Provide the (x, y) coordinate of the cell's center where the given text is located.  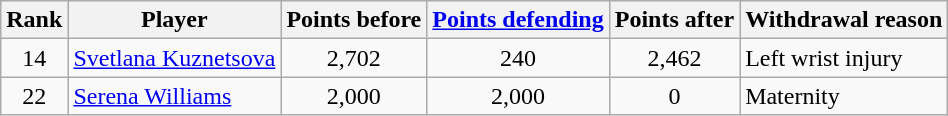
Svetlana Kuznetsova (174, 58)
22 (34, 96)
Rank (34, 20)
Points defending (518, 20)
240 (518, 58)
Points after (674, 20)
0 (674, 96)
Left wrist injury (844, 58)
Serena Williams (174, 96)
Points before (354, 20)
2,462 (674, 58)
Maternity (844, 96)
2,702 (354, 58)
14 (34, 58)
Withdrawal reason (844, 20)
Player (174, 20)
